Detect which cell encompasses the target text, then output its [X, Y] center coordinate. 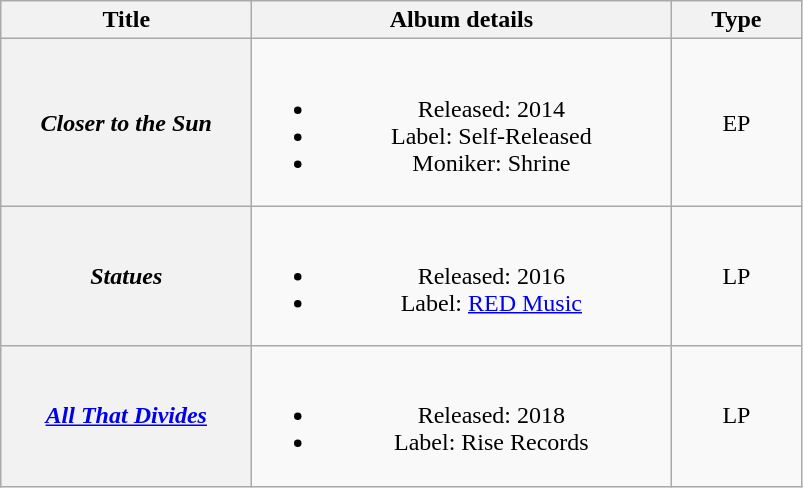
Type [736, 20]
Released: 2018Label: Rise Records [462, 416]
Statues [126, 276]
All That Divides [126, 416]
Album details [462, 20]
Released: 2014Label: Self-ReleasedMoniker: Shrine [462, 122]
EP [736, 122]
Title [126, 20]
Closer to the Sun [126, 122]
Released: 2016Label: RED Music [462, 276]
